From the cell containing the given text, extract its center point as [x, y] coordinate. 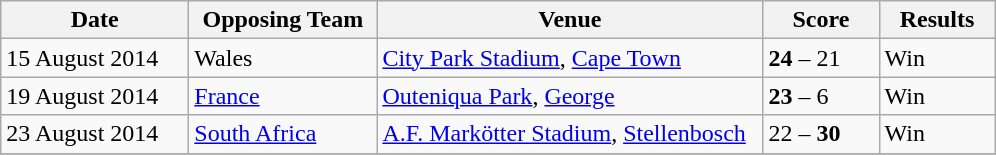
Venue [570, 20]
Score [821, 20]
23 – 6 [821, 96]
15 August 2014 [95, 58]
Date [95, 20]
Outeniqua Park, George [570, 96]
24 – 21 [821, 58]
19 August 2014 [95, 96]
23 August 2014 [95, 134]
Wales [283, 58]
Results [937, 20]
City Park Stadium, Cape Town [570, 58]
Opposing Team [283, 20]
France [283, 96]
A.F. Markötter Stadium, Stellenbosch [570, 134]
22 – 30 [821, 134]
South Africa [283, 134]
